Identify which cell holds the provided text, then report its [x, y] central coordinate. 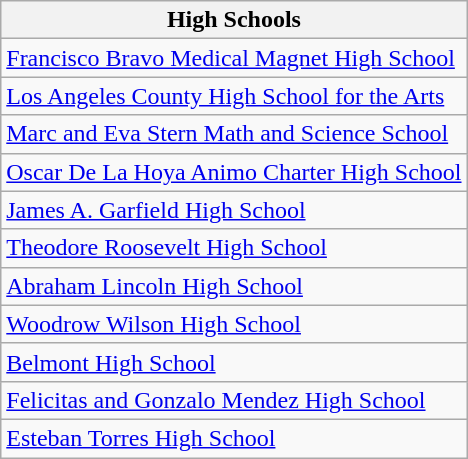
Woodrow Wilson High School [234, 324]
Abraham Lincoln High School [234, 286]
Los Angeles County High School for the Arts [234, 96]
Oscar De La Hoya Animo Charter High School [234, 172]
Belmont High School [234, 362]
High Schools [234, 20]
Theodore Roosevelt High School [234, 248]
Esteban Torres High School [234, 438]
Felicitas and Gonzalo Mendez High School [234, 400]
Marc and Eva Stern Math and Science School [234, 134]
James A. Garfield High School [234, 210]
Francisco Bravo Medical Magnet High School [234, 58]
